Locate the cell with the specified text and output its (x, y) center coordinate. 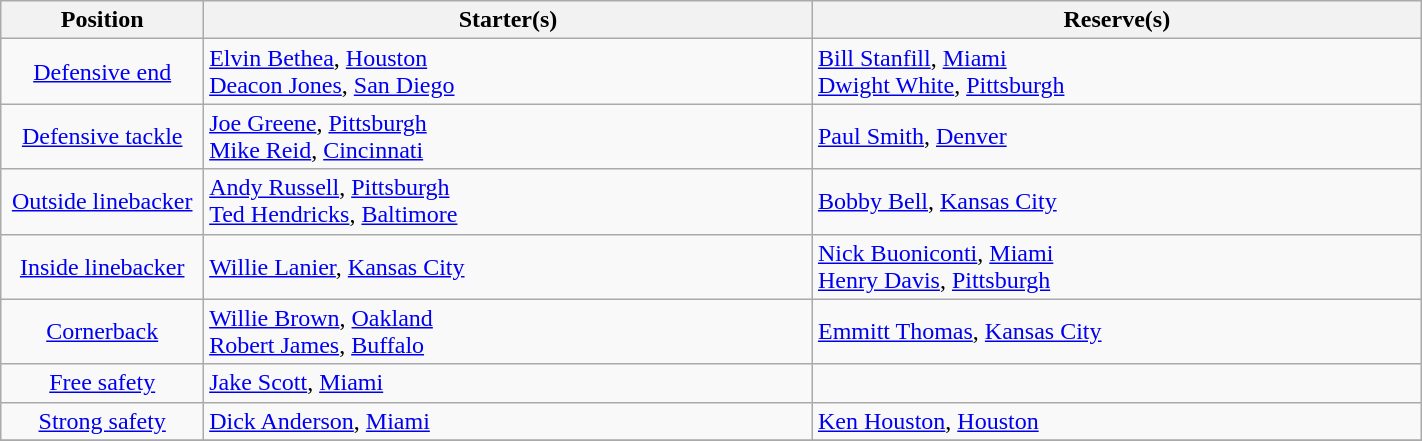
Outside linebacker (102, 202)
Free safety (102, 383)
Inside linebacker (102, 266)
Cornerback (102, 332)
Starter(s) (508, 20)
Paul Smith, Denver (1116, 136)
Bill Stanfill, Miami Dwight White, Pittsburgh (1116, 72)
Joe Greene, Pittsburgh Mike Reid, Cincinnati (508, 136)
Ken Houston, Houston (1116, 421)
Reserve(s) (1116, 20)
Position (102, 20)
Elvin Bethea, Houston Deacon Jones, San Diego (508, 72)
Defensive end (102, 72)
Bobby Bell, Kansas City (1116, 202)
Andy Russell, Pittsburgh Ted Hendricks, Baltimore (508, 202)
Strong safety (102, 421)
Dick Anderson, Miami (508, 421)
Willie Lanier, Kansas City (508, 266)
Defensive tackle (102, 136)
Nick Buoniconti, Miami Henry Davis, Pittsburgh (1116, 266)
Emmitt Thomas, Kansas City (1116, 332)
Jake Scott, Miami (508, 383)
Willie Brown, Oakland Robert James, Buffalo (508, 332)
